Output the [x, y] coordinate of the center of the cell containing the given text.  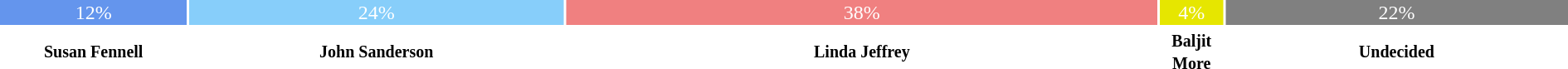
38% [862, 12]
4% [1191, 12]
24% [377, 12]
22% [1397, 12]
12% [93, 12]
